Determine the (X, Y) coordinate at the center of the cell enclosing the given text.  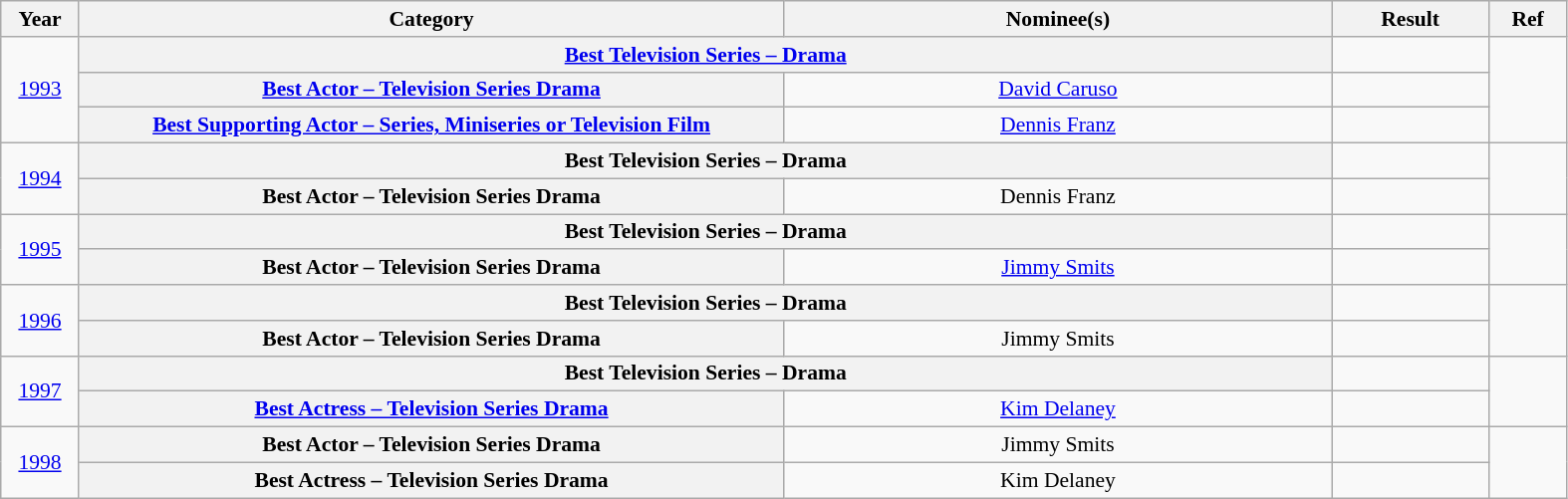
1993 (40, 90)
David Caruso (1058, 90)
Category (430, 19)
1996 (40, 321)
Best Supporting Actor – Series, Miniseries or Television Film (430, 125)
Result (1411, 19)
Nominee(s) (1058, 19)
1997 (40, 390)
Year (40, 19)
1998 (40, 462)
1995 (40, 249)
1994 (40, 179)
Ref (1528, 19)
